Detect which cell encompasses the target text, then output its (X, Y) center coordinate. 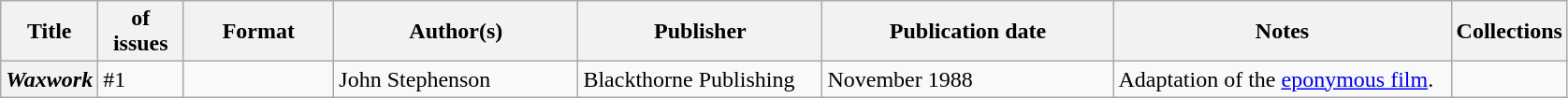
Adaptation of the eponymous film. (1282, 79)
Publication date (967, 32)
Blackthorne Publishing (700, 79)
Format (258, 32)
Title (50, 32)
Notes (1282, 32)
John Stephenson (457, 79)
#1 (140, 79)
Publisher (700, 32)
Author(s) (457, 32)
Waxwork (50, 79)
Collections (1509, 32)
November 1988 (967, 79)
of issues (140, 32)
